Return [x, y] of the center of cell containing provided text 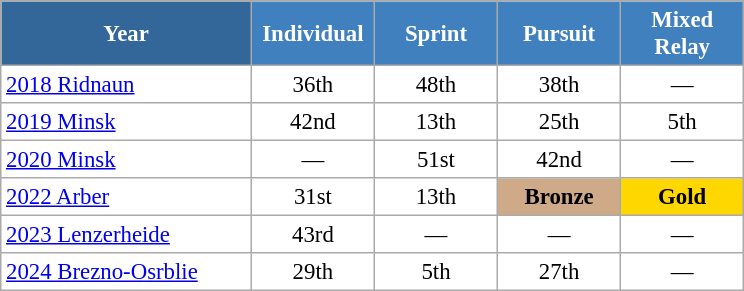
5th [682, 122]
43rd [312, 235]
Bronze [560, 197]
2019 Minsk [126, 122]
25th [560, 122]
Year [126, 34]
48th [436, 85]
31st [312, 197]
2023 Lenzerheide [126, 235]
36th [312, 85]
Mixed Relay [682, 34]
2022 Arber [126, 197]
38th [560, 85]
2020 Minsk [126, 160]
51st [436, 160]
Pursuit [560, 34]
Sprint [436, 34]
Individual [312, 34]
Gold [682, 197]
2018 Ridnaun [126, 85]
